Provide the [X, Y] coordinate of the cell's center where the given text is located.  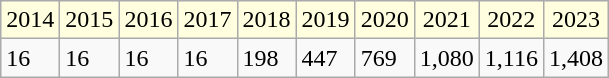
2016 [148, 20]
447 [326, 58]
2023 [576, 20]
1,116 [511, 58]
198 [266, 58]
2022 [511, 20]
2021 [446, 20]
2015 [90, 20]
1,408 [576, 58]
769 [384, 58]
2017 [208, 20]
2014 [30, 20]
2020 [384, 20]
1,080 [446, 58]
2018 [266, 20]
2019 [326, 20]
